Extract the (x, y) coordinate from the center of the cell holding the provided text.  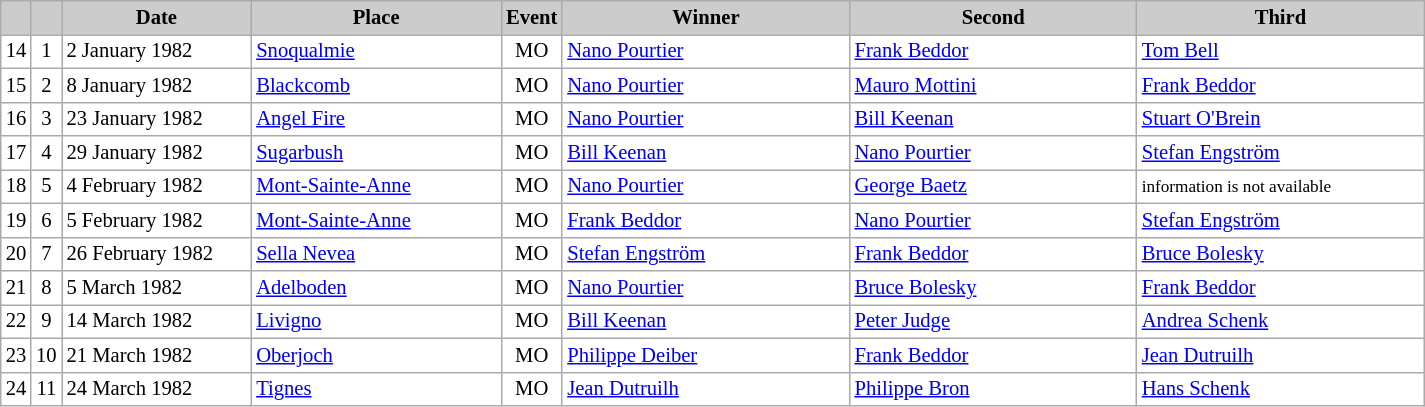
15 (16, 85)
21 (16, 287)
9 (46, 321)
Philippe Bron (994, 389)
11 (46, 389)
Second (994, 17)
Stuart O'Brein (1280, 119)
8 (46, 287)
Event (532, 17)
7 (46, 254)
Livigno (376, 321)
16 (16, 119)
24 (16, 389)
5 February 1982 (157, 220)
Mauro Mottini (994, 85)
20 (16, 254)
1 (46, 51)
8 January 1982 (157, 85)
Date (157, 17)
14 (16, 51)
2 January 1982 (157, 51)
Place (376, 17)
Winner (706, 17)
4 February 1982 (157, 186)
23 January 1982 (157, 119)
Blackcomb (376, 85)
29 January 1982 (157, 153)
5 March 1982 (157, 287)
Sugarbush (376, 153)
Tom Bell (1280, 51)
Adelboden (376, 287)
Andrea Schenk (1280, 321)
Oberjoch (376, 355)
17 (16, 153)
21 March 1982 (157, 355)
22 (16, 321)
Tignes (376, 389)
Third (1280, 17)
14 March 1982 (157, 321)
George Baetz (994, 186)
Snoqualmie (376, 51)
Hans Schenk (1280, 389)
23 (16, 355)
5 (46, 186)
Philippe Deiber (706, 355)
3 (46, 119)
Sella Nevea (376, 254)
information is not available (1280, 186)
Peter Judge (994, 321)
2 (46, 85)
19 (16, 220)
6 (46, 220)
18 (16, 186)
Angel Fire (376, 119)
10 (46, 355)
26 February 1982 (157, 254)
4 (46, 153)
24 March 1982 (157, 389)
